Scan for the cell matching the given text and deliver its [X, Y] coordinate at center. 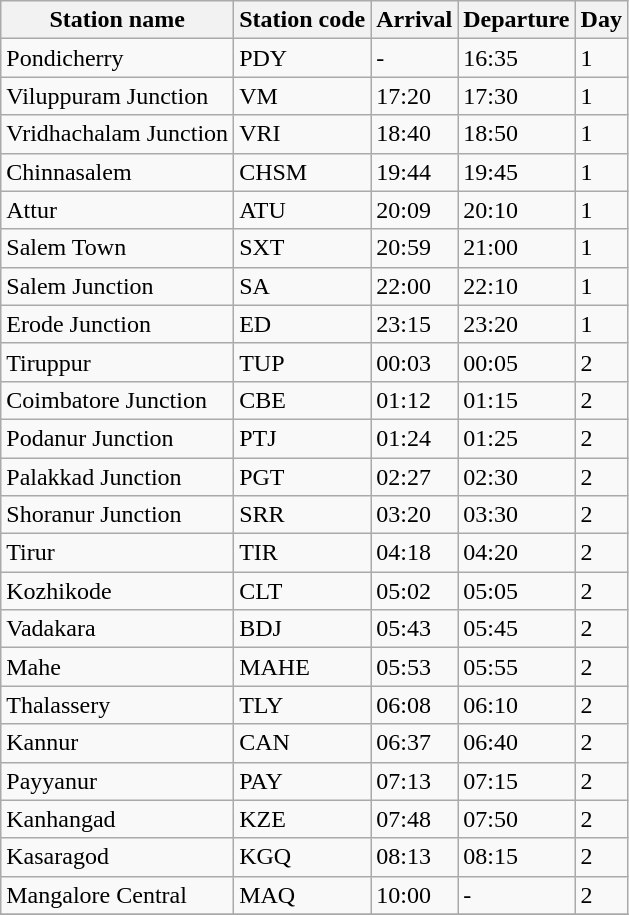
PDY [302, 58]
Kasaragod [118, 857]
01:25 [516, 438]
CAN [302, 743]
CBE [302, 400]
TIR [302, 553]
Tiruppur [118, 362]
Station code [302, 20]
ATU [302, 210]
18:50 [516, 134]
Thalassery [118, 705]
17:30 [516, 96]
04:20 [516, 553]
MAQ [302, 895]
04:18 [414, 553]
23:20 [516, 324]
PAY [302, 781]
05:02 [414, 591]
Viluppuram Junction [118, 96]
02:30 [516, 477]
Chinnasalem [118, 172]
TUP [302, 362]
20:09 [414, 210]
23:15 [414, 324]
Podanur Junction [118, 438]
CLT [302, 591]
03:30 [516, 515]
SA [302, 286]
Salem Town [118, 248]
00:03 [414, 362]
22:00 [414, 286]
06:10 [516, 705]
KZE [302, 819]
05:05 [516, 591]
06:37 [414, 743]
Vadakara [118, 629]
20:59 [414, 248]
Shoranur Junction [118, 515]
Mangalore Central [118, 895]
07:13 [414, 781]
Kannur [118, 743]
Pondicherry [118, 58]
06:08 [414, 705]
SXT [302, 248]
03:20 [414, 515]
Salem Junction [118, 286]
KGQ [302, 857]
Day [601, 20]
18:40 [414, 134]
SRR [302, 515]
Attur [118, 210]
Payyanur [118, 781]
VRI [302, 134]
07:50 [516, 819]
Erode Junction [118, 324]
01:15 [516, 400]
05:43 [414, 629]
BDJ [302, 629]
Kanhangad [118, 819]
Coimbatore Junction [118, 400]
Vridhachalam Junction [118, 134]
22:10 [516, 286]
01:24 [414, 438]
07:48 [414, 819]
07:15 [516, 781]
05:45 [516, 629]
00:05 [516, 362]
PTJ [302, 438]
08:13 [414, 857]
16:35 [516, 58]
08:15 [516, 857]
01:12 [414, 400]
Kozhikode [118, 591]
Mahe [118, 667]
20:10 [516, 210]
Station name [118, 20]
19:44 [414, 172]
19:45 [516, 172]
ED [302, 324]
21:00 [516, 248]
05:53 [414, 667]
CHSM [302, 172]
TLY [302, 705]
10:00 [414, 895]
VM [302, 96]
Palakkad Junction [118, 477]
06:40 [516, 743]
Departure [516, 20]
17:20 [414, 96]
Arrival [414, 20]
PGT [302, 477]
Tirur [118, 553]
MAHE [302, 667]
05:55 [516, 667]
02:27 [414, 477]
